For the text-containing cell, return its midpoint in (X, Y) coordinate format. 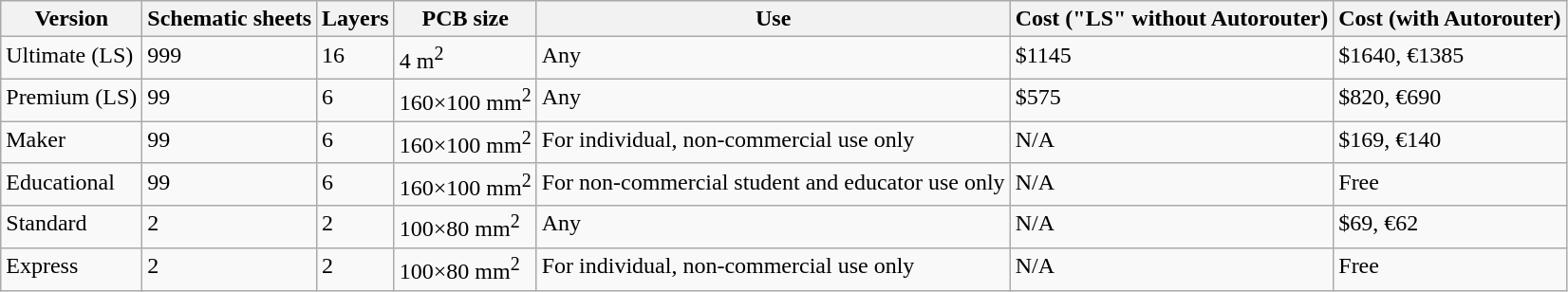
$820, €690 (1450, 100)
4 m2 (465, 59)
Maker (72, 142)
Ultimate (LS) (72, 59)
Educational (72, 184)
Standard (72, 228)
For non-commercial student and educator use only (773, 184)
Cost ("LS" without Autorouter) (1171, 19)
Schematic sheets (230, 19)
Version (72, 19)
$69, €62 (1450, 228)
$1640, €1385 (1450, 59)
Cost (with Autorouter) (1450, 19)
$169, €140 (1450, 142)
PCB size (465, 19)
$575 (1171, 100)
Premium (LS) (72, 100)
$1145 (1171, 59)
Express (72, 269)
999 (230, 59)
16 (356, 59)
Use (773, 19)
Layers (356, 19)
